Pinpoint the cell where the given text exists, returning its [X, Y] midpoint coordinate. 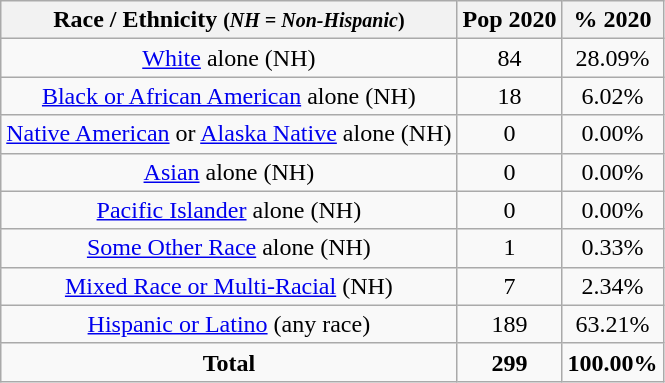
Asian alone (NH) [229, 172]
18 [510, 96]
6.02% [612, 96]
White alone (NH) [229, 58]
189 [510, 324]
299 [510, 362]
84 [510, 58]
100.00% [612, 362]
1 [510, 248]
2.34% [612, 286]
% 2020 [612, 20]
Total [229, 362]
28.09% [612, 58]
63.21% [612, 324]
Hispanic or Latino (any race) [229, 324]
Pacific Islander alone (NH) [229, 210]
Race / Ethnicity (NH = Non-Hispanic) [229, 20]
0.33% [612, 248]
Some Other Race alone (NH) [229, 248]
Black or African American alone (NH) [229, 96]
Pop 2020 [510, 20]
Native American or Alaska Native alone (NH) [229, 134]
7 [510, 286]
Mixed Race or Multi-Racial (NH) [229, 286]
